Extract the [x, y] coordinate from the center of the cell holding the provided text.  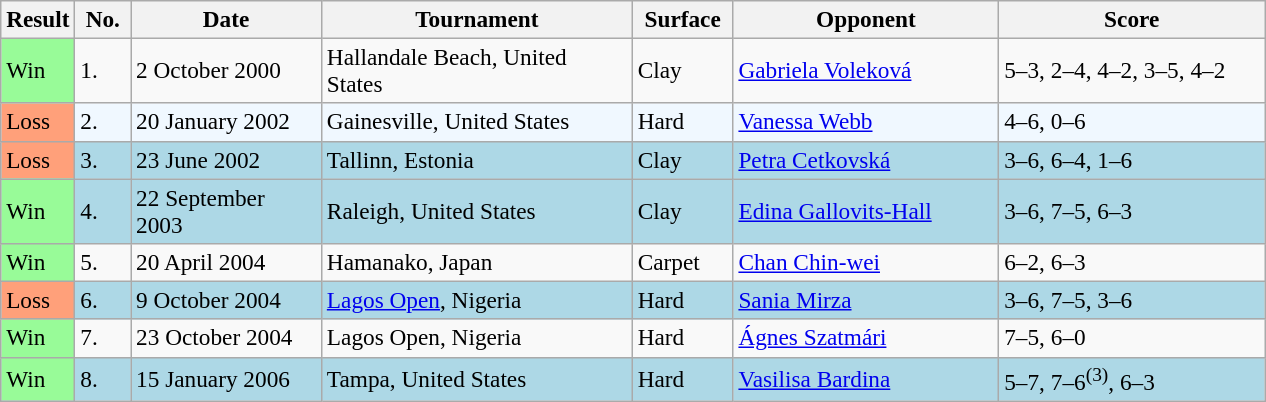
Carpet [682, 262]
7. [103, 338]
20 April 2004 [226, 262]
Raleigh, United States [476, 210]
Surface [682, 19]
7–5, 6–0 [1132, 338]
Hamanako, Japan [476, 262]
3–6, 7–5, 3–6 [1132, 300]
22 September 2003 [226, 210]
2 October 2000 [226, 70]
Tournament [476, 19]
Result [38, 19]
23 June 2002 [226, 160]
Tallinn, Estonia [476, 160]
Vasilisa Bardina [866, 379]
20 January 2002 [226, 122]
5–7, 7–6(3), 6–3 [1132, 379]
Gainesville, United States [476, 122]
5–3, 2–4, 4–2, 3–5, 4–2 [1132, 70]
Gabriela Voleková [866, 70]
2. [103, 122]
6–2, 6–3 [1132, 262]
3. [103, 160]
8. [103, 379]
Score [1132, 19]
6. [103, 300]
23 October 2004 [226, 338]
4–6, 0–6 [1132, 122]
5. [103, 262]
Date [226, 19]
Vanessa Webb [866, 122]
15 January 2006 [226, 379]
3–6, 7–5, 6–3 [1132, 210]
Hallandale Beach, United States [476, 70]
9 October 2004 [226, 300]
4. [103, 210]
Tampa, United States [476, 379]
No. [103, 19]
Opponent [866, 19]
Edina Gallovits-Hall [866, 210]
3–6, 6–4, 1–6 [1132, 160]
1. [103, 70]
Ágnes Szatmári [866, 338]
Chan Chin-wei [866, 262]
Sania Mirza [866, 300]
Petra Cetkovská [866, 160]
